Determine the [X, Y] coordinate at the center of the cell enclosing the given text.  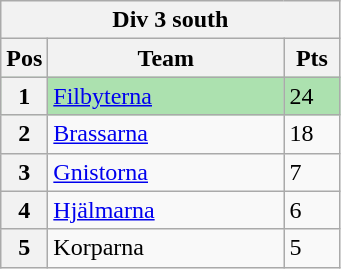
Pts [312, 58]
Korparna [166, 248]
2 [24, 134]
18 [312, 134]
Filbyterna [166, 96]
Brassarna [166, 134]
Div 3 south [170, 20]
Gnistorna [166, 172]
7 [312, 172]
Pos [24, 58]
1 [24, 96]
4 [24, 210]
24 [312, 96]
Team [166, 58]
6 [312, 210]
Hjälmarna [166, 210]
3 [24, 172]
